Determine the (x, y) coordinate at the center of the cell enclosing the given text.  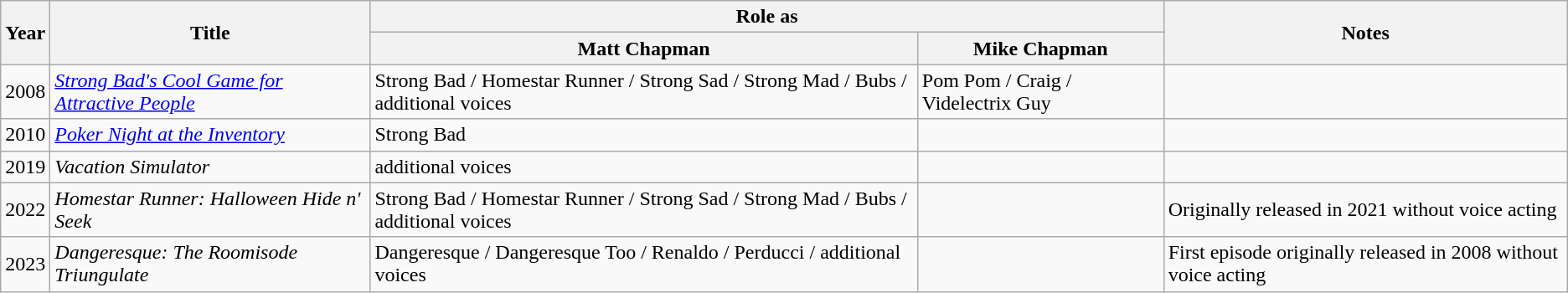
Dangeresque: The Roomisode Triungulate (210, 265)
Notes (1365, 33)
additional voices (643, 167)
Homestar Runner: Halloween Hide n' Seek (210, 209)
Year (25, 33)
Matt Chapman (643, 49)
2008 (25, 92)
2010 (25, 135)
Dangeresque / Dangeresque Too / Renaldo / Perducci / additional voices (643, 265)
2022 (25, 209)
Poker Night at the Inventory (210, 135)
Strong Bad (643, 135)
Strong Bad's Cool Game for Attractive People (210, 92)
Pom Pom / Craig / Videlectrix Guy (1040, 92)
Role as (767, 17)
First episode originally released in 2008 without voice acting (1365, 265)
Title (210, 33)
2023 (25, 265)
2019 (25, 167)
Mike Chapman (1040, 49)
Vacation Simulator (210, 167)
Originally released in 2021 without voice acting (1365, 209)
